Provide the (x, y) coordinate of the cell's center where the given text is located.  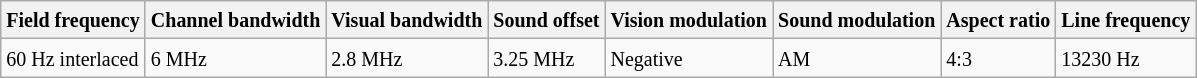
Line frequency (1126, 20)
Sound offset (546, 20)
4:3 (998, 58)
Field frequency (74, 20)
60 Hz interlaced (74, 58)
2.8 MHz (407, 58)
Aspect ratio (998, 20)
AM (857, 58)
6 MHz (236, 58)
Channel bandwidth (236, 20)
Visual bandwidth (407, 20)
Sound modulation (857, 20)
Vision modulation (689, 20)
3.25 MHz (546, 58)
Negative (689, 58)
13230 Hz (1126, 58)
